Capture the cell that displays the provided text and extract its (x, y) central coordinate. 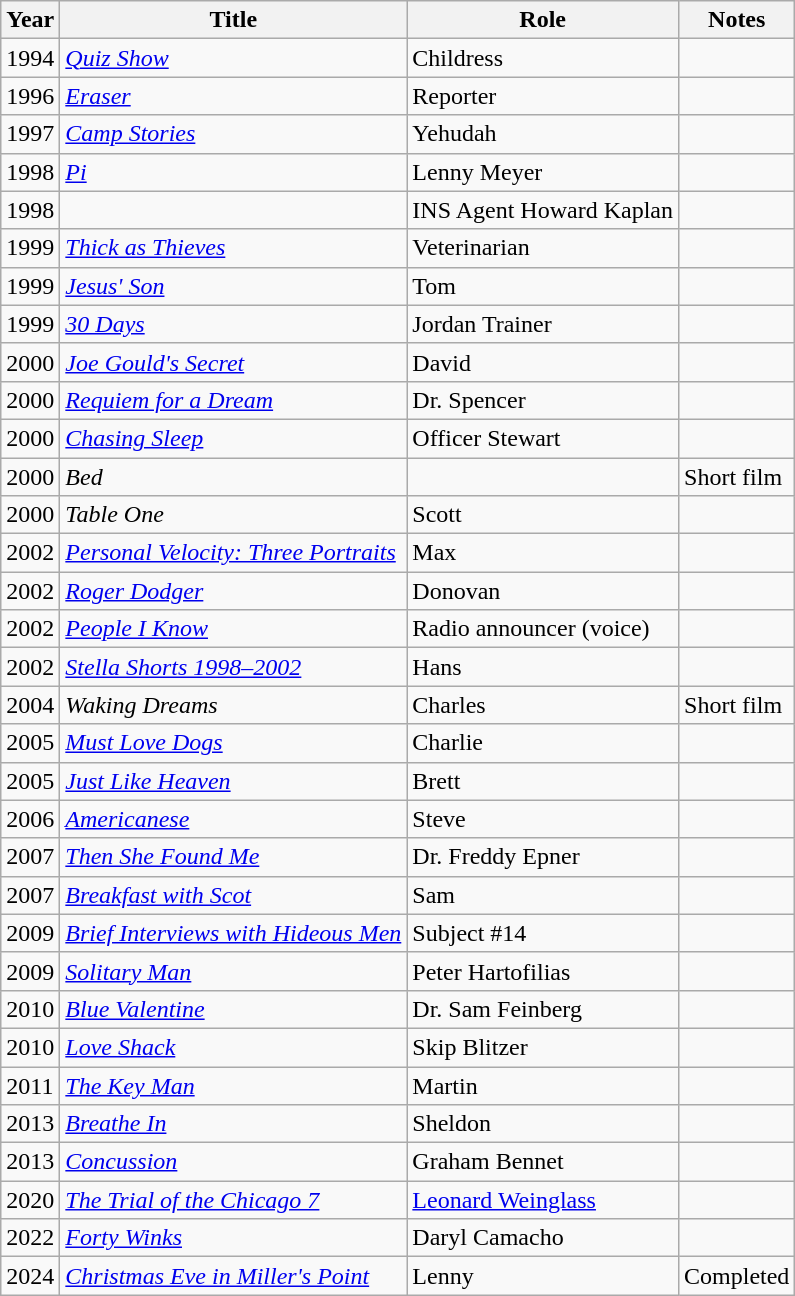
Radio announcer (voice) (543, 629)
Christmas Eve in Miller's Point (234, 1276)
Pi (234, 172)
Martin (543, 1085)
30 Days (234, 324)
Chasing Sleep (234, 438)
Dr. Freddy Epner (543, 857)
Lenny (543, 1276)
Lenny Meyer (543, 172)
Bed (234, 477)
Charles (543, 705)
The Trial of the Chicago 7 (234, 1200)
Concussion (234, 1162)
Notes (737, 20)
Yehudah (543, 134)
Role (543, 20)
Childress (543, 58)
Jesus' Son (234, 286)
Waking Dreams (234, 705)
2004 (30, 705)
Donovan (543, 591)
Daryl Camacho (543, 1238)
Love Shack (234, 1047)
Peter Hartofilias (543, 971)
Steve (543, 819)
Must Love Dogs (234, 743)
The Key Man (234, 1085)
Joe Gould's Secret (234, 362)
Eraser (234, 96)
Blue Valentine (234, 1009)
Title (234, 20)
Jordan Trainer (543, 324)
Leonard Weinglass (543, 1200)
Skip Blitzer (543, 1047)
Solitary Man (234, 971)
David (543, 362)
Camp Stories (234, 134)
Sheldon (543, 1124)
Then She Found Me (234, 857)
Roger Dodger (234, 591)
Scott (543, 515)
1997 (30, 134)
Dr. Spencer (543, 400)
Dr. Sam Feinberg (543, 1009)
Quiz Show (234, 58)
2011 (30, 1085)
Americanese (234, 819)
Breathe In (234, 1124)
Sam (543, 895)
Veterinarian (543, 248)
Forty Winks (234, 1238)
Brett (543, 781)
1996 (30, 96)
Completed (737, 1276)
INS Agent Howard Kaplan (543, 210)
Year (30, 20)
Graham Bennet (543, 1162)
Brief Interviews with Hideous Men (234, 933)
2020 (30, 1200)
Requiem for a Dream (234, 400)
Table One (234, 515)
Max (543, 553)
Reporter (543, 96)
People I Know (234, 629)
Stella Shorts 1998–2002 (234, 667)
Charlie (543, 743)
2022 (30, 1238)
Subject #14 (543, 933)
Thick as Thieves (234, 248)
Just Like Heaven (234, 781)
2006 (30, 819)
Personal Velocity: Three Portraits (234, 553)
Tom (543, 286)
Officer Stewart (543, 438)
1994 (30, 58)
2024 (30, 1276)
Breakfast with Scot (234, 895)
Hans (543, 667)
